Capture the cell that displays the provided text and extract its [X, Y] central coordinate. 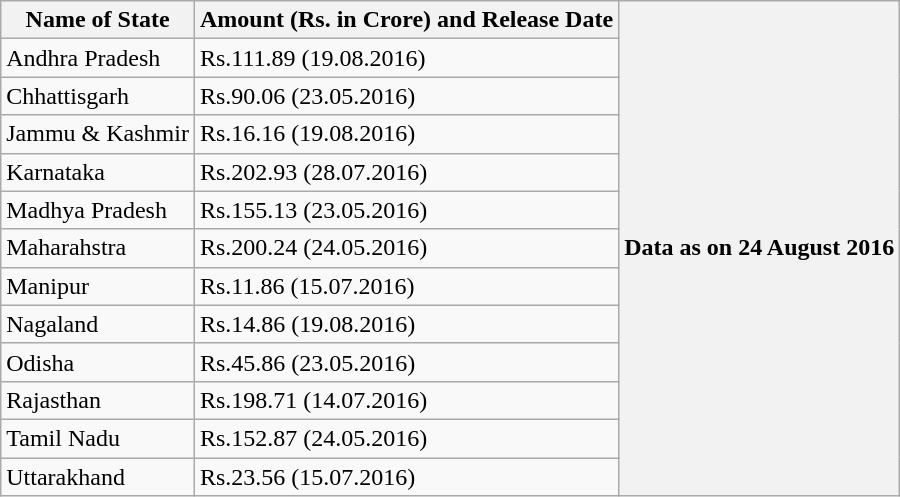
Rs.45.86 (23.05.2016) [406, 362]
Rs.152.87 (24.05.2016) [406, 438]
Andhra Pradesh [98, 58]
Rs.111.89 (19.08.2016) [406, 58]
Rs.90.06 (23.05.2016) [406, 96]
Data as on 24 August 2016 [760, 248]
Rs.23.56 (15.07.2016) [406, 477]
Tamil Nadu [98, 438]
Nagaland [98, 324]
Amount (Rs. in Crore) and Release Date [406, 20]
Jammu & Kashmir [98, 134]
Odisha [98, 362]
Rs.11.86 (15.07.2016) [406, 286]
Rs.155.13 (23.05.2016) [406, 210]
Karnataka [98, 172]
Chhattisgarh [98, 96]
Manipur [98, 286]
Rs.198.71 (14.07.2016) [406, 400]
Rs.202.93 (28.07.2016) [406, 172]
Rs.14.86 (19.08.2016) [406, 324]
Name of State [98, 20]
Rs.200.24 (24.05.2016) [406, 248]
Maharahstra [98, 248]
Madhya Pradesh [98, 210]
Uttarakhand [98, 477]
Rs.16.16 (19.08.2016) [406, 134]
Rajasthan [98, 400]
